Identify which cell holds the provided text, then report its (x, y) central coordinate. 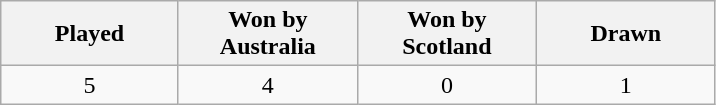
Won byScotland (446, 34)
5 (90, 85)
Won byAustralia (268, 34)
1 (626, 85)
4 (268, 85)
Played (90, 34)
0 (446, 85)
Drawn (626, 34)
